Detect which cell encompasses the target text, then output its (x, y) center coordinate. 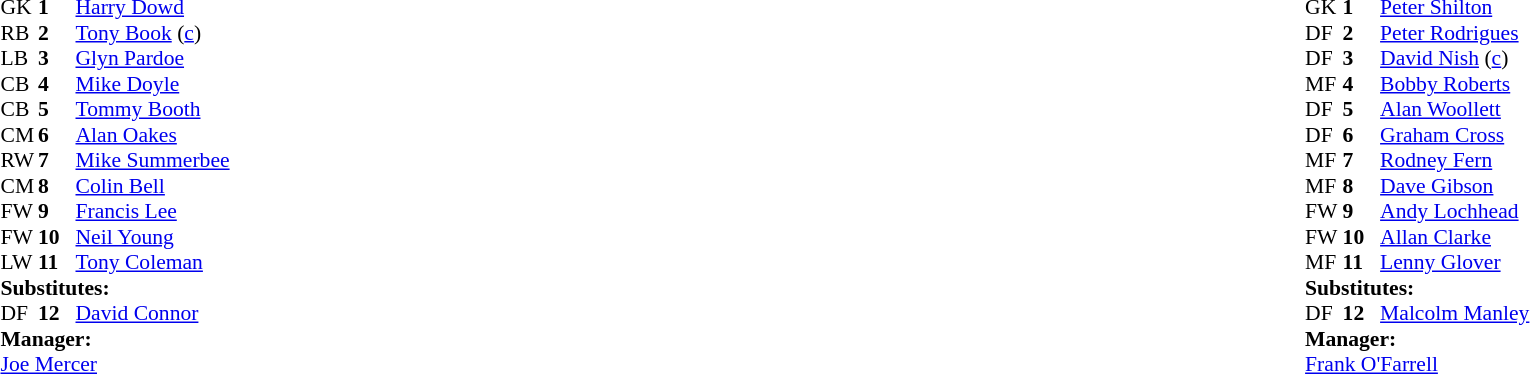
Peter Rodrigues (1454, 33)
Tony Coleman (153, 263)
David Nish (c) (1454, 59)
Colin Bell (153, 186)
Alan Woollett (1454, 109)
Allan Clarke (1454, 237)
Malcolm Manley (1454, 313)
Francis Lee (153, 211)
Bobby Roberts (1454, 84)
Alan Oakes (153, 135)
Glyn Pardoe (153, 59)
David Connor (153, 313)
Neil Young (153, 237)
Tony Book (c) (153, 33)
Graham Cross (1454, 135)
LW (19, 263)
Tommy Booth (153, 109)
LB (19, 59)
Mike Doyle (153, 84)
RW (19, 161)
Dave Gibson (1454, 186)
RB (19, 33)
Lenny Glover (1454, 263)
Rodney Fern (1454, 161)
Mike Summerbee (153, 161)
Andy Lochhead (1454, 211)
